Scan for the cell matching the given text and deliver its (X, Y) coordinate at center. 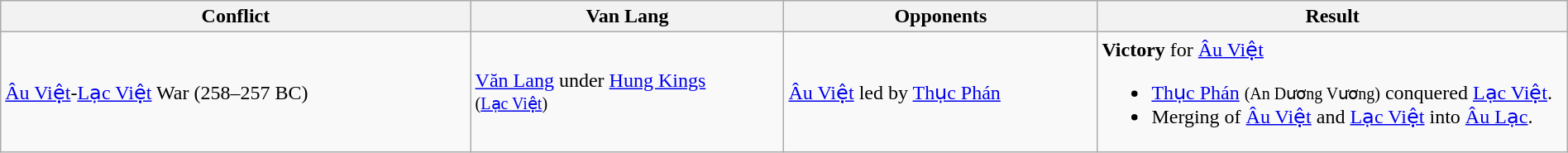
Victory for Âu ViệtThục Phán (An Dương Vương) conquered Lạc Việt.Merging of Âu Việt and Lạc Việt into Âu Lạc. (1332, 93)
Âu Việt-Lạc Việt War (258–257 BC) (236, 93)
Conflict (236, 17)
Result (1332, 17)
Opponents (941, 17)
Âu Việt led by Thục Phán (941, 93)
Văn Lang under Hung Kings(Lạc Việt) (627, 93)
Van Lang (627, 17)
